From the cell containing the given text, extract its center point as [x, y] coordinate. 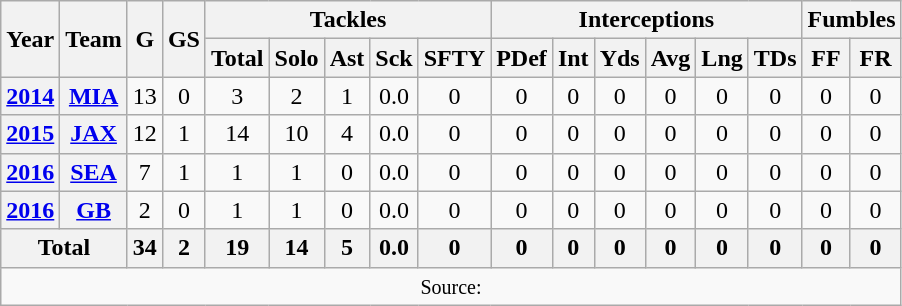
SFTY [454, 58]
34 [144, 248]
7 [144, 172]
GS [184, 39]
GB [94, 210]
5 [347, 248]
Solo [296, 58]
MIA [94, 96]
TDs [775, 58]
Yds [620, 58]
Avg [670, 58]
12 [144, 134]
Source: [451, 286]
2015 [30, 134]
4 [347, 134]
FR [876, 58]
Lng [722, 58]
19 [237, 248]
Tackles [348, 20]
10 [296, 134]
FF [826, 58]
Int [573, 58]
13 [144, 96]
SEA [94, 172]
Year [30, 39]
Team [94, 39]
JAX [94, 134]
Ast [347, 58]
Sck [394, 58]
3 [237, 96]
Interceptions [646, 20]
PDef [522, 58]
Fumbles [852, 20]
G [144, 39]
2014 [30, 96]
